Output the (x, y) coordinate of the center of the cell containing the given text.  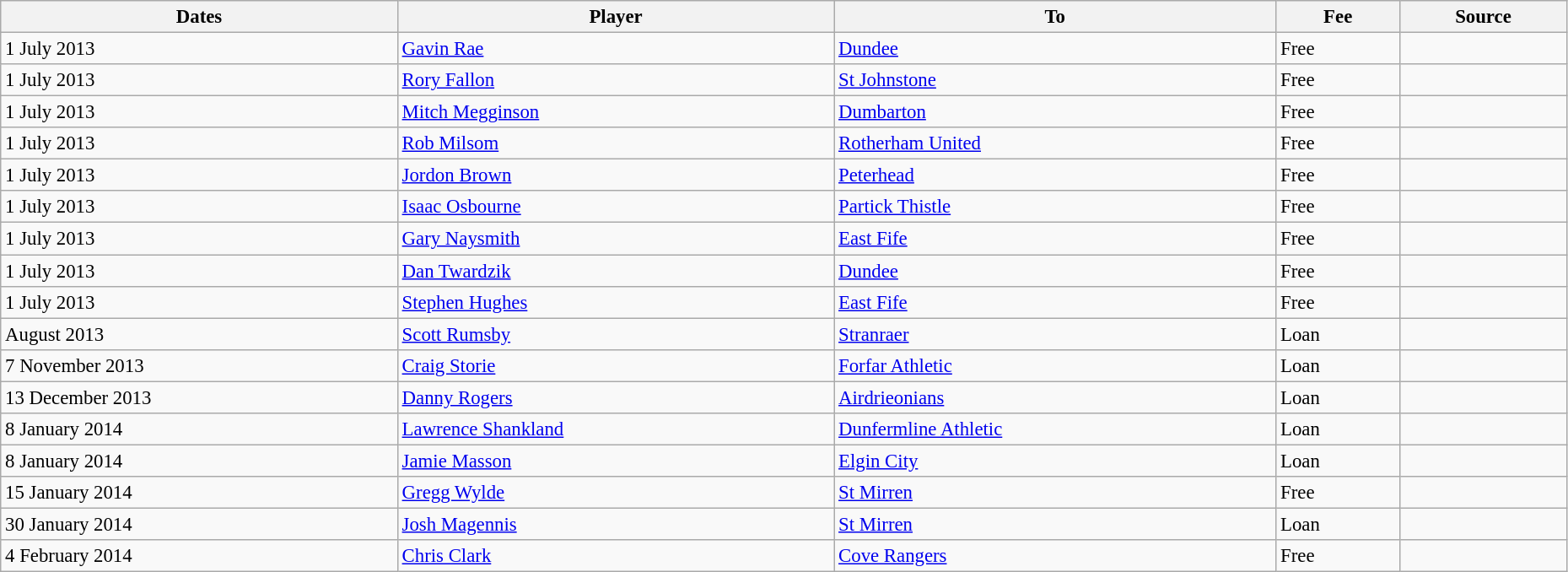
Rory Fallon (616, 80)
Partick Thistle (1055, 207)
Gavin Rae (616, 49)
Jordon Brown (616, 175)
Scott Rumsby (616, 334)
Chris Clark (616, 556)
Player (616, 17)
St Johnstone (1055, 80)
Cove Rangers (1055, 556)
Josh Magennis (616, 524)
Jamie Masson (616, 461)
Isaac Osbourne (616, 207)
Elgin City (1055, 461)
To (1055, 17)
Stephen Hughes (616, 302)
Mitch Megginson (616, 112)
4 February 2014 (199, 556)
Stranraer (1055, 334)
7 November 2013 (199, 365)
Fee (1338, 17)
Dumbarton (1055, 112)
30 January 2014 (199, 524)
Dates (199, 17)
13 December 2013 (199, 397)
August 2013 (199, 334)
Airdrieonians (1055, 397)
Dunfermline Athletic (1055, 429)
15 January 2014 (199, 493)
Source (1484, 17)
Gregg Wylde (616, 493)
Forfar Athletic (1055, 365)
Rotherham United (1055, 143)
Craig Storie (616, 365)
Rob Milsom (616, 143)
Lawrence Shankland (616, 429)
Peterhead (1055, 175)
Danny Rogers (616, 397)
Gary Naysmith (616, 239)
Dan Twardzik (616, 271)
